Determine the [x, y] coordinate at the center of the cell enclosing the given text.  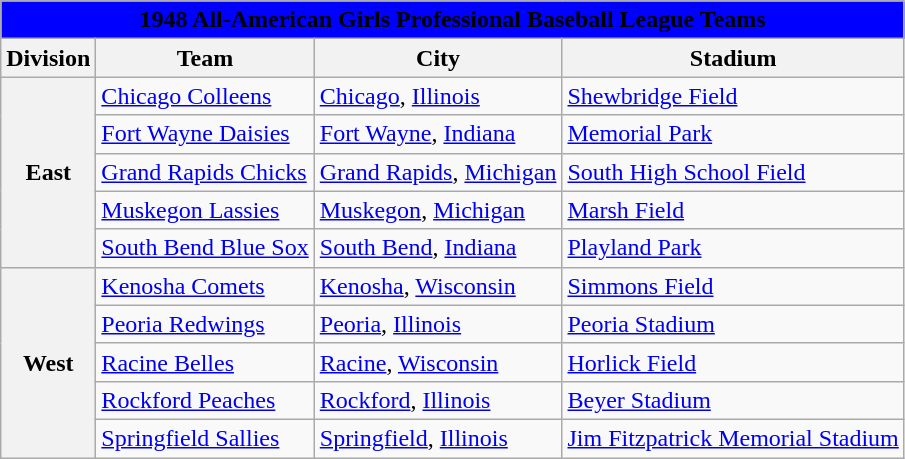
Fort Wayne, Indiana [438, 134]
Muskegon, Michigan [438, 210]
Springfield Sallies [205, 438]
Jim Fitzpatrick Memorial Stadium [733, 438]
Horlick Field [733, 362]
Racine, Wisconsin [438, 362]
Rockford Peaches [205, 400]
Peoria Redwings [205, 324]
Grand Rapids Chicks [205, 172]
South Bend Blue Sox [205, 248]
Playland Park [733, 248]
1948 All-American Girls Professional Baseball League Teams [453, 20]
West [48, 362]
Stadium [733, 58]
Marsh Field [733, 210]
Springfield, Illinois [438, 438]
Kenosha, Wisconsin [438, 286]
Fort Wayne Daisies [205, 134]
South Bend, Indiana [438, 248]
Chicago Colleens [205, 96]
Racine Belles [205, 362]
East [48, 172]
Team [205, 58]
Kenosha Comets [205, 286]
Muskegon Lassies [205, 210]
City [438, 58]
Grand Rapids, Michigan [438, 172]
Peoria, Illinois [438, 324]
Rockford, Illinois [438, 400]
Simmons Field [733, 286]
Division [48, 58]
Peoria Stadium [733, 324]
Memorial Park [733, 134]
Beyer Stadium [733, 400]
South High School Field [733, 172]
Chicago, Illinois [438, 96]
Shewbridge Field [733, 96]
